Detect which cell encompasses the target text, then output its (x, y) center coordinate. 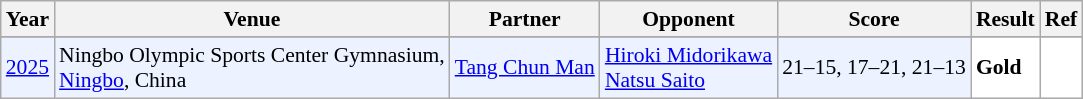
Hiroki Midorikawa Natsu Saito (688, 68)
Result (1006, 19)
Partner (525, 19)
Score (874, 19)
2025 (28, 68)
Venue (252, 19)
21–15, 17–21, 21–13 (874, 68)
Gold (1006, 68)
Ningbo Olympic Sports Center Gymnasium,Ningbo, China (252, 68)
Tang Chun Man (525, 68)
Opponent (688, 19)
Year (28, 19)
Ref (1061, 19)
